Detect which cell encompasses the target text, then output its [X, Y] center coordinate. 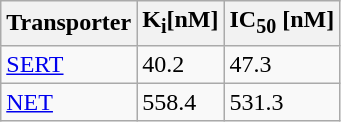
Transporter [69, 23]
558.4 [180, 102]
40.2 [180, 64]
IC50 [nM] [282, 23]
Ki[nM] [180, 23]
531.3 [282, 102]
SERT [69, 64]
NET [69, 102]
47.3 [282, 64]
